For the text-containing cell, return its midpoint in (X, Y) coordinate format. 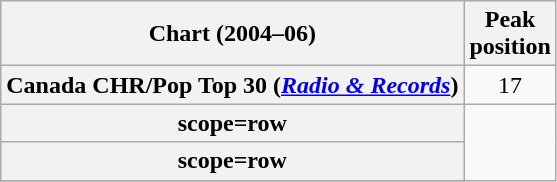
Canada CHR/Pop Top 30 (Radio & Records) (232, 85)
Chart (2004–06) (232, 34)
17 (510, 85)
Peakposition (510, 34)
